Scan for the cell matching the given text and deliver its [x, y] coordinate at center. 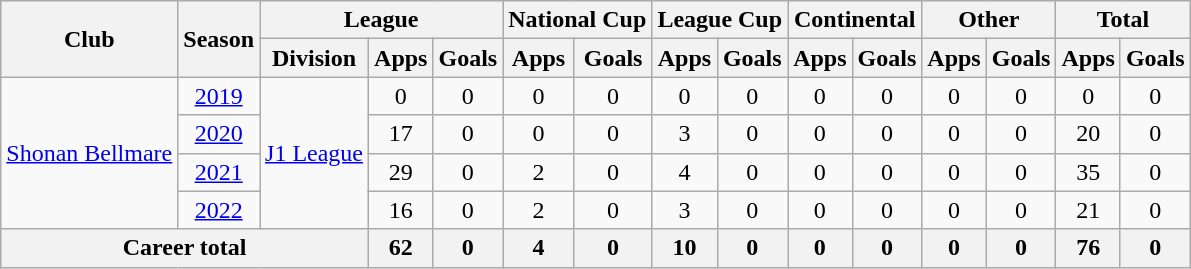
2021 [219, 172]
17 [401, 134]
2022 [219, 210]
20 [1088, 134]
National Cup [578, 20]
Total [1123, 20]
Career total [185, 248]
J1 League [314, 153]
21 [1088, 210]
Season [219, 39]
35 [1088, 172]
Continental [855, 20]
Shonan Bellmare [90, 153]
2019 [219, 96]
29 [401, 172]
10 [684, 248]
62 [401, 248]
2020 [219, 134]
76 [1088, 248]
Other [989, 20]
16 [401, 210]
League Cup [720, 20]
Club [90, 39]
Division [314, 58]
League [382, 20]
